Locate the cell with the specified text and output its [x, y] center coordinate. 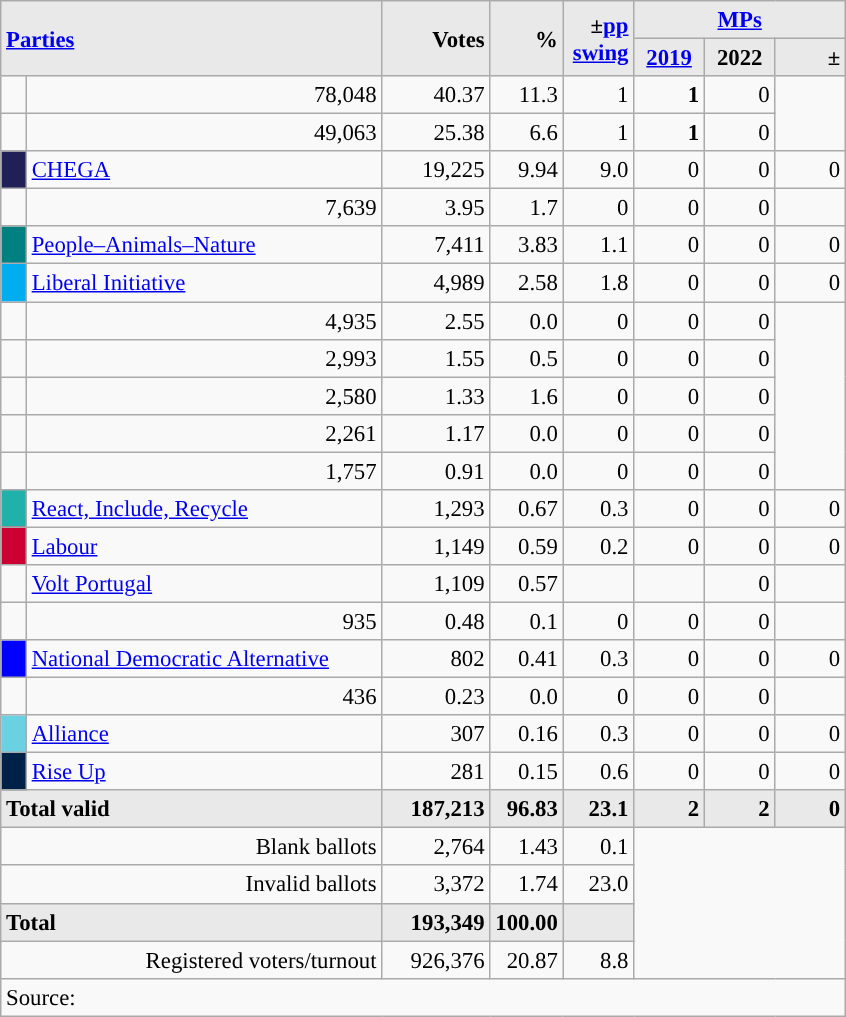
0.23 [436, 697]
0.6 [598, 772]
187,213 [436, 809]
0.48 [436, 621]
193,349 [436, 922]
3.95 [436, 208]
Total [192, 922]
Labour [204, 546]
Blank ballots [192, 847]
19,225 [436, 170]
3,372 [436, 885]
0.41 [526, 659]
4,989 [436, 283]
4,935 [204, 321]
1.74 [526, 885]
100.00 [526, 922]
1.43 [526, 847]
1.1 [598, 245]
0.5 [526, 358]
11.3 [526, 95]
0.15 [526, 772]
Votes [436, 38]
7,411 [436, 245]
307 [436, 734]
935 [204, 621]
React, Include, Recycle [204, 509]
9.0 [598, 170]
96.83 [526, 809]
3.83 [526, 245]
Source: [424, 997]
1.33 [436, 396]
Rise Up [204, 772]
Parties [192, 38]
40.37 [436, 95]
436 [204, 697]
1.55 [436, 358]
802 [436, 659]
1.6 [526, 396]
±pp swing [598, 38]
2019 [670, 58]
0.59 [526, 546]
MPs [740, 20]
1.7 [526, 208]
0.67 [526, 509]
2,580 [204, 396]
0.57 [526, 584]
281 [436, 772]
Volt Portugal [204, 584]
2,764 [436, 847]
2,993 [204, 358]
0.2 [598, 546]
National Democratic Alternative [204, 659]
Total valid [192, 809]
2,261 [204, 433]
7,639 [204, 208]
23.0 [598, 885]
1,109 [436, 584]
6.6 [526, 133]
0.91 [436, 471]
1,149 [436, 546]
78,048 [204, 95]
Alliance [204, 734]
2.55 [436, 321]
CHEGA [204, 170]
2022 [740, 58]
20.87 [526, 960]
23.1 [598, 809]
9.94 [526, 170]
1.17 [436, 433]
8.8 [598, 960]
2.58 [526, 283]
% [526, 38]
± [810, 58]
0.16 [526, 734]
49,063 [204, 133]
1,757 [204, 471]
1.8 [598, 283]
Invalid ballots [192, 885]
926,376 [436, 960]
People–Animals–Nature [204, 245]
25.38 [436, 133]
Liberal Initiative [204, 283]
1,293 [436, 509]
Registered voters/turnout [192, 960]
